Pinpoint the cell where the given text exists, returning its [X, Y] midpoint coordinate. 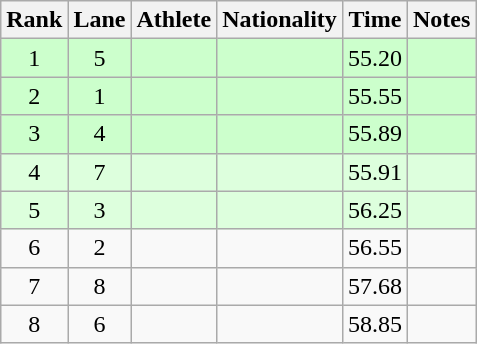
55.20 [374, 58]
55.91 [374, 172]
56.25 [374, 210]
Athlete [174, 20]
Nationality [280, 20]
57.68 [374, 286]
56.55 [374, 248]
Time [374, 20]
Lane [100, 20]
58.85 [374, 324]
55.89 [374, 134]
Notes [441, 20]
55.55 [374, 96]
Rank [34, 20]
